Scan for the cell matching the given text and deliver its [x, y] coordinate at center. 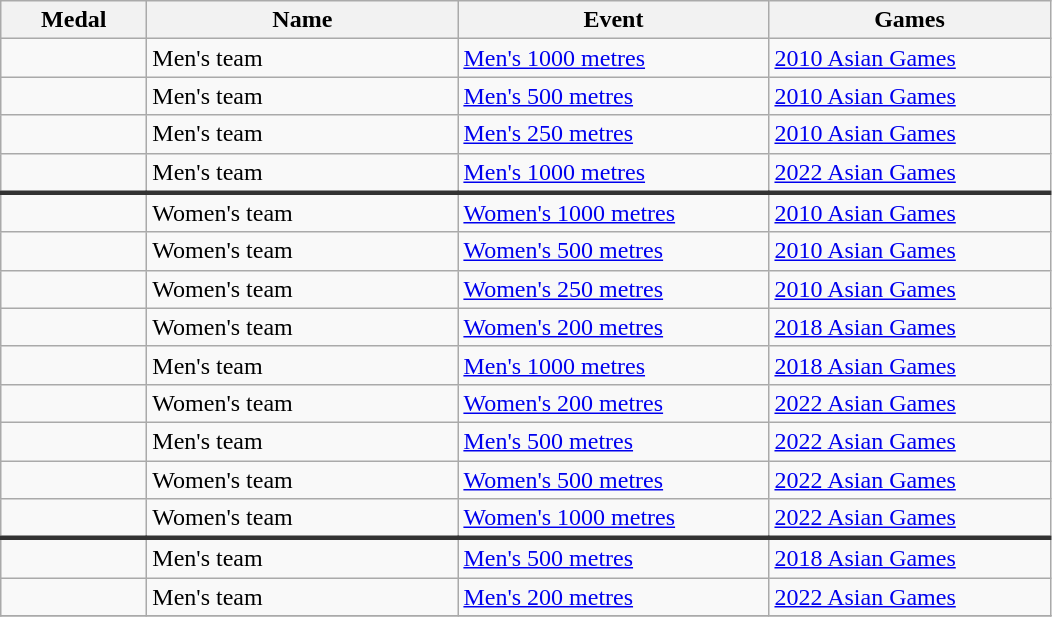
Games [910, 20]
Event [614, 20]
Medal [74, 20]
Women's 250 metres [614, 289]
Men's 250 metres [614, 134]
Name [302, 20]
Men's 200 metres [614, 597]
